Scan for the cell matching the given text and deliver its (X, Y) coordinate at center. 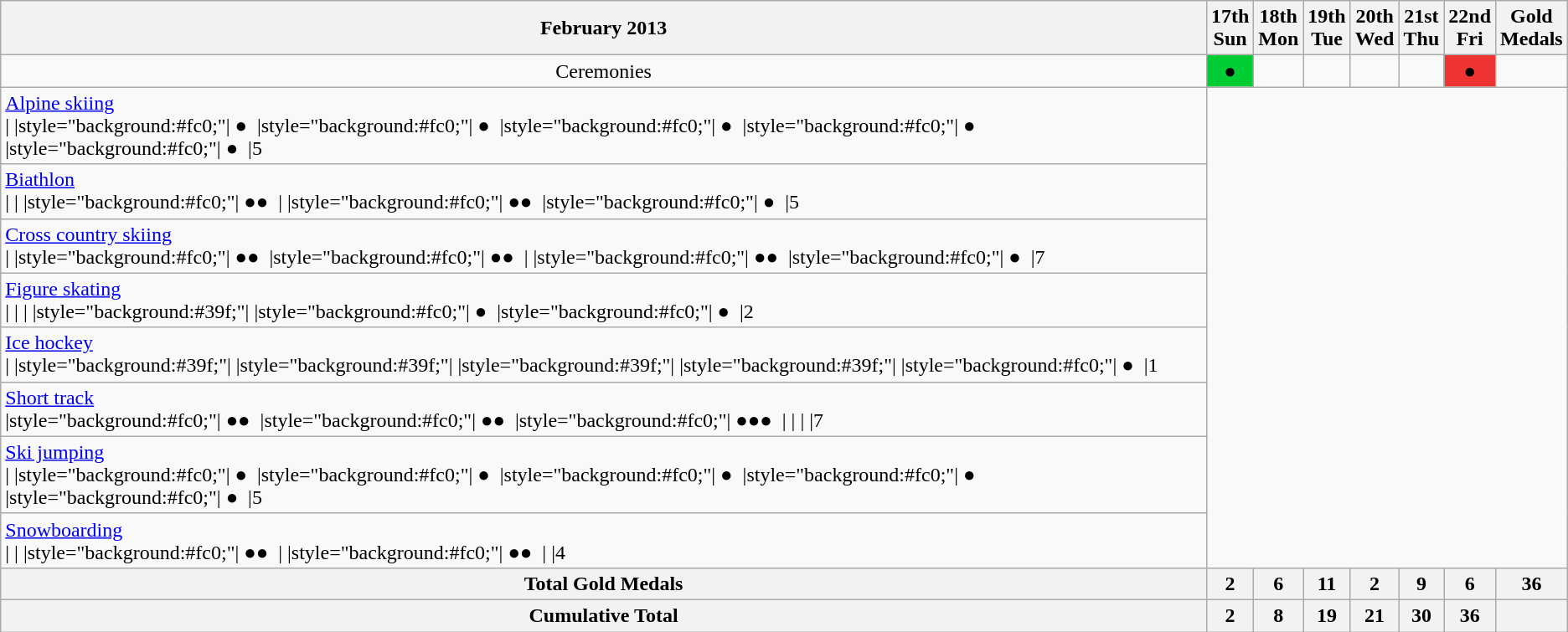
21stThu (1421, 28)
17thSun (1230, 28)
Biathlon| | |style="background:#fc0;"| ●● | |style="background:#fc0;"| ●● |style="background:#fc0;"| ● |5 (604, 191)
Figure skating| | | |style="background:#39f;"| |style="background:#fc0;"| ● |style="background:#fc0;"| ● |2 (604, 300)
GoldMedals (1532, 28)
8 (1278, 615)
Short track|style="background:#fc0;"| ●● |style="background:#fc0;"| ●● |style="background:#fc0;"| ●●● | | | |7 (604, 408)
22ndFri (1470, 28)
19 (1327, 615)
9 (1421, 583)
18thMon (1278, 28)
Ceremonies (604, 71)
21 (1375, 615)
19thTue (1327, 28)
Cross country skiing| |style="background:#fc0;"| ●● |style="background:#fc0;"| ●● | |style="background:#fc0;"| ●● |style="background:#fc0;"| ● |7 (604, 246)
11 (1327, 583)
20thWed (1375, 28)
February 2013 (604, 28)
Cumulative Total (604, 615)
Snowboarding| | |style="background:#fc0;"| ●● | |style="background:#fc0;"| ●● | |4 (604, 541)
30 (1421, 615)
Total Gold Medals (604, 583)
